Extract the (x, y) coordinate from the center of the cell holding the provided text.  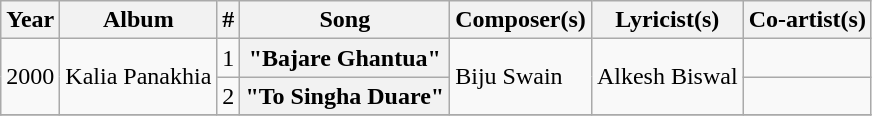
"Bajare Ghantua" (345, 58)
Song (345, 20)
# (228, 20)
2000 (30, 77)
Lyricist(s) (667, 20)
Kalia Panakhia (138, 77)
"To Singha Duare" (345, 96)
Alkesh Biswal (667, 77)
Biju Swain (521, 77)
Co-artist(s) (807, 20)
Composer(s) (521, 20)
2 (228, 96)
Album (138, 20)
Year (30, 20)
1 (228, 58)
